Detect which cell encompasses the target text, then output its (X, Y) center coordinate. 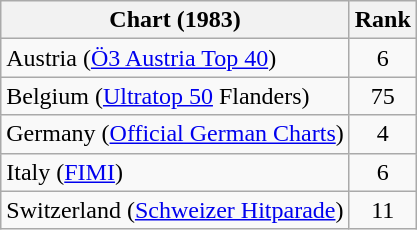
Switzerland (Schweizer Hitparade) (175, 210)
Austria (Ö3 Austria Top 40) (175, 58)
Rank (382, 20)
Germany (Official German Charts) (175, 134)
Italy (FIMI) (175, 172)
75 (382, 96)
11 (382, 210)
Chart (1983) (175, 20)
4 (382, 134)
Belgium (Ultratop 50 Flanders) (175, 96)
